Output the [x, y] coordinate of the center of the cell containing the given text.  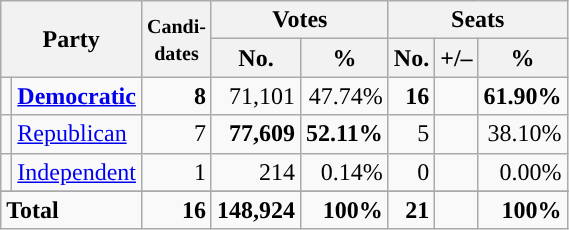
5 [411, 134]
0.14% [345, 172]
148,924 [256, 210]
Independent [77, 172]
47.74% [345, 96]
21 [411, 210]
Total [72, 210]
+/– [456, 58]
8 [176, 96]
77,609 [256, 134]
52.11% [345, 134]
Seats [478, 20]
Party [72, 39]
0.00% [522, 172]
71,101 [256, 96]
0 [411, 172]
1 [176, 172]
Votes [300, 20]
Republican [77, 134]
61.90% [522, 96]
214 [256, 172]
38.10% [522, 134]
Democratic [77, 96]
7 [176, 134]
Candi-dates [176, 39]
